Identify which cell holds the provided text, then report its (x, y) central coordinate. 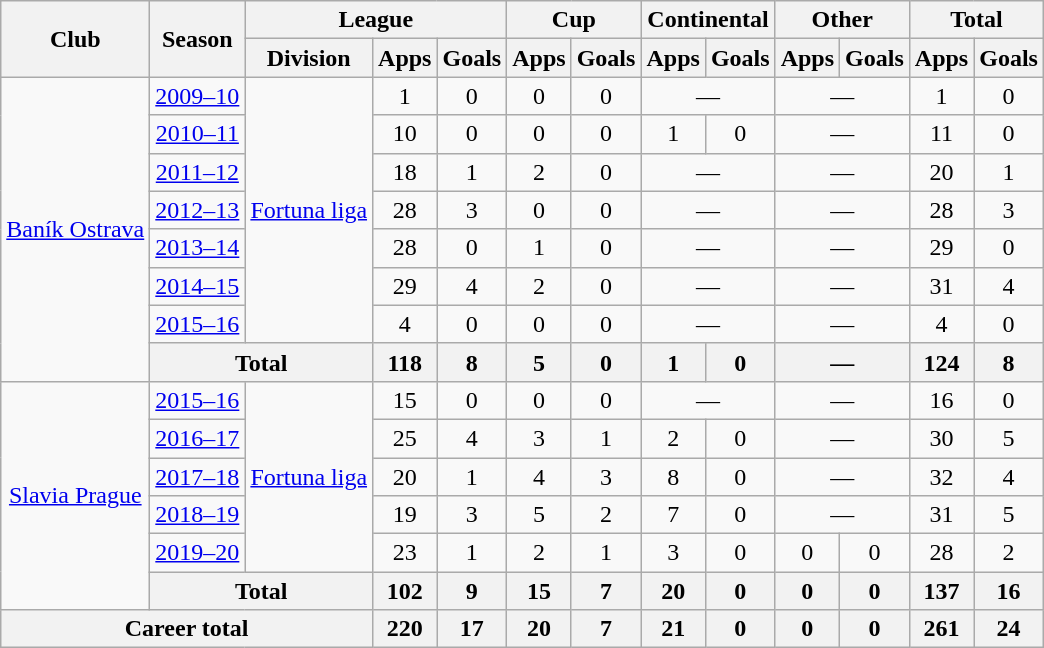
11 (941, 134)
Slavia Prague (76, 495)
2019–20 (198, 553)
2011–12 (198, 172)
17 (472, 629)
Division (309, 58)
League (376, 20)
Club (76, 39)
Baník Ostrava (76, 229)
18 (405, 172)
25 (405, 438)
2013–14 (198, 248)
Other (842, 20)
2014–15 (198, 286)
2017–18 (198, 477)
118 (405, 362)
9 (472, 591)
102 (405, 591)
124 (941, 362)
23 (405, 553)
2010–11 (198, 134)
Continental (708, 20)
2018–19 (198, 515)
2009–10 (198, 96)
2012–13 (198, 210)
261 (941, 629)
32 (941, 477)
10 (405, 134)
19 (405, 515)
30 (941, 438)
Cup (574, 20)
Season (198, 39)
137 (941, 591)
2016–17 (198, 438)
Career total (187, 629)
220 (405, 629)
24 (1009, 629)
21 (673, 629)
